Find where the given text appears and provide that cell's center as (x, y) coordinate. 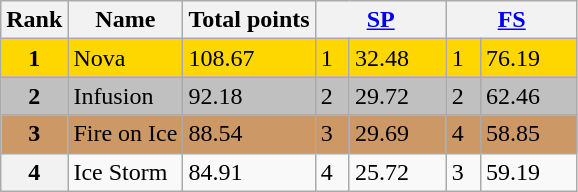
Nova (126, 58)
59.19 (528, 172)
29.72 (398, 96)
76.19 (528, 58)
84.91 (249, 172)
62.46 (528, 96)
58.85 (528, 134)
FS (512, 20)
Ice Storm (126, 172)
29.69 (398, 134)
Rank (34, 20)
Infusion (126, 96)
SP (380, 20)
88.54 (249, 134)
108.67 (249, 58)
92.18 (249, 96)
25.72 (398, 172)
Total points (249, 20)
32.48 (398, 58)
Name (126, 20)
Fire on Ice (126, 134)
